Locate the cell with the specified text and output its [x, y] center coordinate. 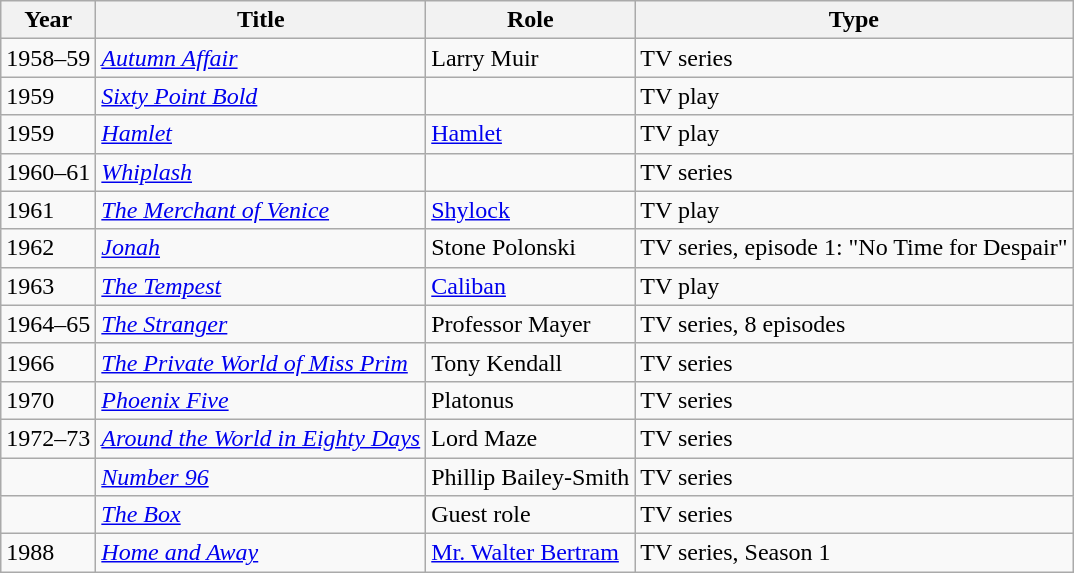
Larry Muir [530, 58]
Around the World in Eighty Days [261, 438]
Platonus [530, 400]
Jonah [261, 248]
TV series, Season 1 [854, 553]
TV series, 8 episodes [854, 324]
Mr. Walter Bertram [530, 553]
1972–73 [48, 438]
Number 96 [261, 477]
1970 [48, 400]
The Private World of Miss Prim [261, 362]
1961 [48, 210]
1960–61 [48, 172]
Title [261, 20]
Year [48, 20]
The Box [261, 515]
Tony Kendall [530, 362]
1966 [48, 362]
Guest role [530, 515]
The Merchant of Venice [261, 210]
1962 [48, 248]
1963 [48, 286]
TV series, episode 1: "No Time for Despair" [854, 248]
Sixty Point Bold [261, 96]
Lord Maze [530, 438]
Shylock [530, 210]
Autumn Affair [261, 58]
Professor Mayer [530, 324]
Phoenix Five [261, 400]
Caliban [530, 286]
Type [854, 20]
The Tempest [261, 286]
Stone Polonski [530, 248]
Whiplash [261, 172]
Home and Away [261, 553]
1964–65 [48, 324]
1988 [48, 553]
1958–59 [48, 58]
Phillip Bailey-Smith [530, 477]
Role [530, 20]
The Stranger [261, 324]
